Detect which cell encompasses the target text, then output its (X, Y) center coordinate. 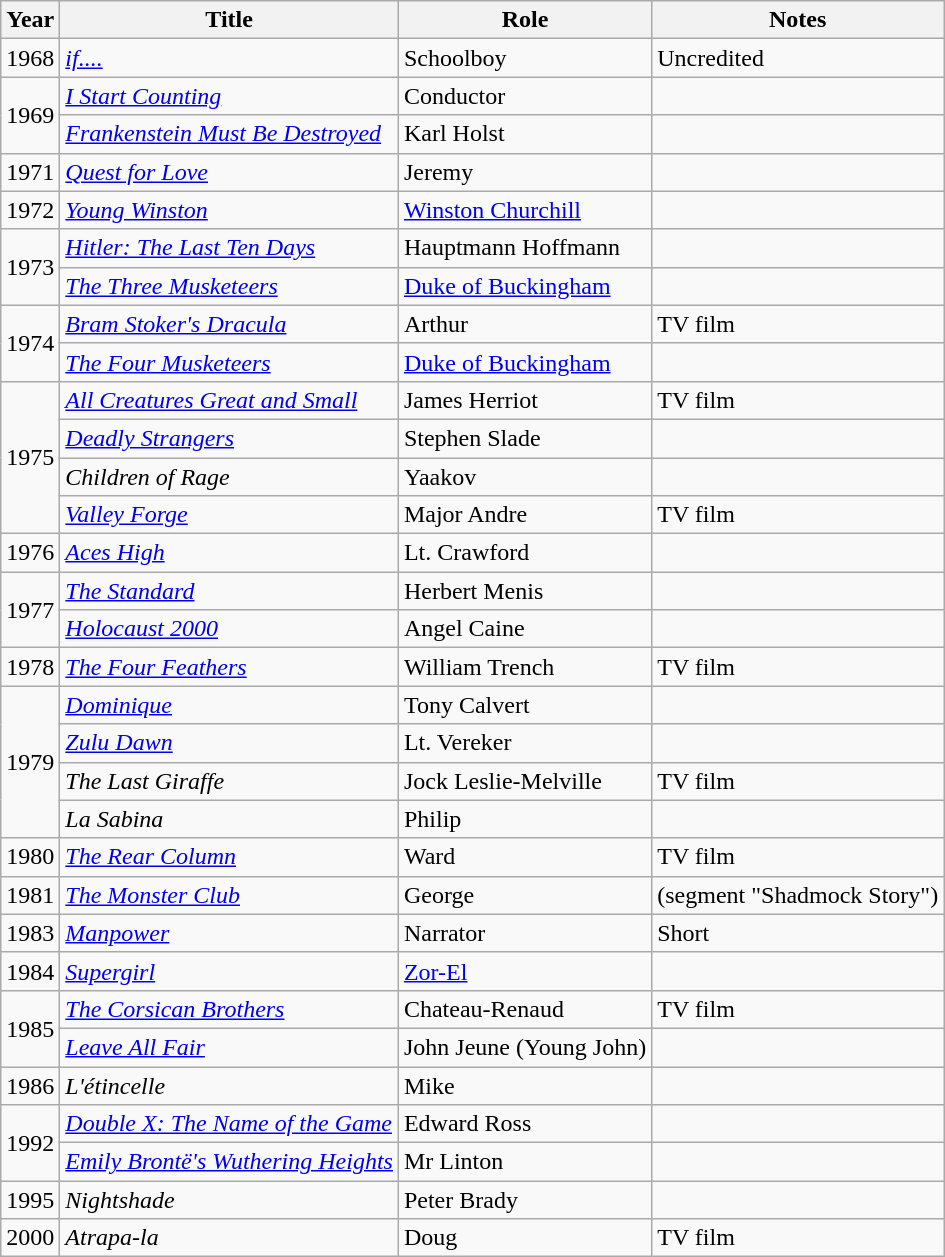
Quest for Love (230, 172)
1986 (30, 1085)
1974 (30, 343)
1972 (30, 210)
All Creatures Great and Small (230, 400)
Double X: The Name of the Game (230, 1124)
1985 (30, 1028)
Dominique (230, 705)
Mr Linton (524, 1162)
1971 (30, 172)
1983 (30, 933)
Karl Holst (524, 134)
Yaakov (524, 477)
1978 (30, 667)
Children of Rage (230, 477)
(segment "Shadmock Story") (798, 895)
1968 (30, 58)
1995 (30, 1200)
Lt. Crawford (524, 553)
if.... (230, 58)
Frankenstein Must Be Destroyed (230, 134)
1975 (30, 457)
Jeremy (524, 172)
Young Winston (230, 210)
Atrapa-la (230, 1238)
I Start Counting (230, 96)
William Trench (524, 667)
Jock Leslie-Melville (524, 781)
Stephen Slade (524, 438)
Aces High (230, 553)
Edward Ross (524, 1124)
Philip (524, 819)
Schoolboy (524, 58)
1984 (30, 971)
1992 (30, 1143)
Supergirl (230, 971)
The Four Musketeers (230, 362)
Notes (798, 20)
Tony Calvert (524, 705)
Manpower (230, 933)
The Last Giraffe (230, 781)
The Standard (230, 591)
1980 (30, 857)
Angel Caine (524, 629)
Uncredited (798, 58)
The Rear Column (230, 857)
Peter Brady (524, 1200)
1973 (30, 267)
Holocaust 2000 (230, 629)
Bram Stoker's Dracula (230, 324)
Chateau-Renaud (524, 1009)
Arthur (524, 324)
1976 (30, 553)
Short (798, 933)
Leave All Fair (230, 1047)
Valley Forge (230, 515)
George (524, 895)
Emily Brontë's Wuthering Heights (230, 1162)
Major Andre (524, 515)
Hauptmann Hoffmann (524, 248)
Mike (524, 1085)
James Herriot (524, 400)
1979 (30, 762)
The Three Musketeers (230, 286)
Zulu Dawn (230, 743)
Zor-El (524, 971)
The Monster Club (230, 895)
Role (524, 20)
1977 (30, 610)
L'étincelle (230, 1085)
Hitler: The Last Ten Days (230, 248)
John Jeune (Young John) (524, 1047)
1981 (30, 895)
1969 (30, 115)
Nightshade (230, 1200)
Deadly Strangers (230, 438)
Lt. Vereker (524, 743)
La Sabina (230, 819)
The Four Feathers (230, 667)
Winston Churchill (524, 210)
The Corsican Brothers (230, 1009)
Conductor (524, 96)
Ward (524, 857)
Herbert Menis (524, 591)
Doug (524, 1238)
Narrator (524, 933)
Year (30, 20)
2000 (30, 1238)
Title (230, 20)
